From the cell containing the given text, extract its center point as [x, y] coordinate. 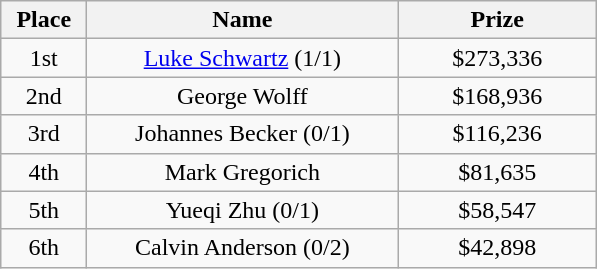
2nd [44, 96]
Place [44, 20]
$81,635 [498, 172]
Name [242, 20]
4th [44, 172]
5th [44, 210]
George Wolff [242, 96]
$42,898 [498, 248]
$116,236 [498, 134]
$58,547 [498, 210]
1st [44, 58]
Yueqi Zhu (0/1) [242, 210]
$273,336 [498, 58]
Calvin Anderson (0/2) [242, 248]
Mark Gregorich [242, 172]
3rd [44, 134]
Luke Schwartz (1/1) [242, 58]
Johannes Becker (0/1) [242, 134]
Prize [498, 20]
6th [44, 248]
$168,936 [498, 96]
